Provide the (X, Y) coordinate of the cell's center where the given text is located.  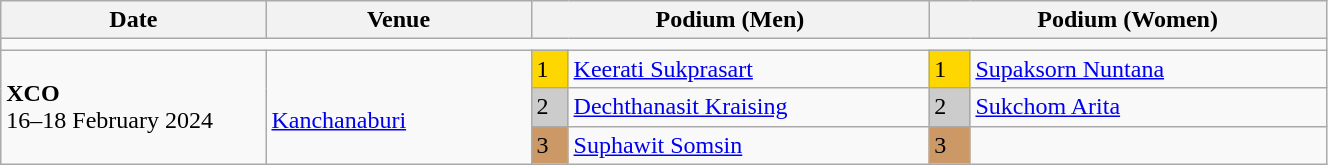
Keerati Sukprasart (748, 69)
Date (134, 20)
Suphawit Somsin (748, 145)
XCO 16–18 February 2024 (134, 107)
Venue (398, 20)
Supaksorn Nuntana (1148, 69)
Podium (Women) (1128, 20)
Dechthanasit Kraising (748, 107)
Kanchanaburi (398, 107)
Podium (Men) (730, 20)
Sukchom Arita (1148, 107)
